From the cell containing the given text, extract its center point as (X, Y) coordinate. 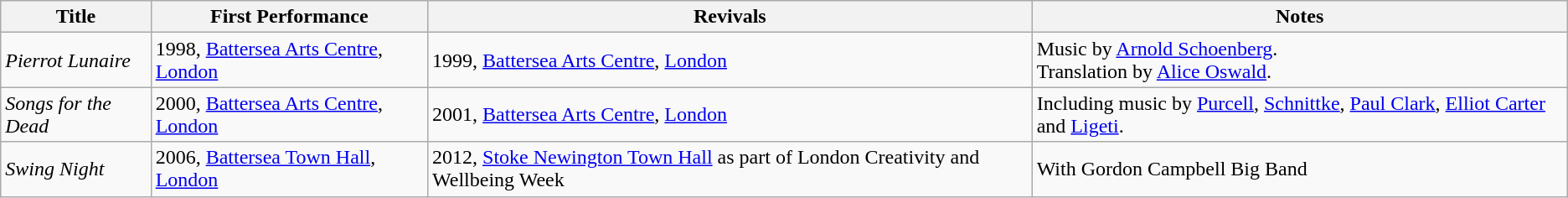
2012, Stoke Newington Town Hall as part of London Creativity and Wellbeing Week (730, 169)
1999, Battersea Arts Centre, London (730, 60)
Revivals (730, 17)
Including music by Purcell, Schnittke, Paul Clark, Elliot Carter and Ligeti. (1300, 114)
First Performance (289, 17)
Title (75, 17)
1998, Battersea Arts Centre, London (289, 60)
Notes (1300, 17)
2000, Battersea Arts Centre, London (289, 114)
Songs for the Dead (75, 114)
Swing Night (75, 169)
Music by Arnold Schoenberg.Translation by Alice Oswald. (1300, 60)
With Gordon Campbell Big Band (1300, 169)
2006, Battersea Town Hall, London (289, 169)
Pierrot Lunaire (75, 60)
2001, Battersea Arts Centre, London (730, 114)
